Output the (X, Y) coordinate of the center of the cell containing the given text.  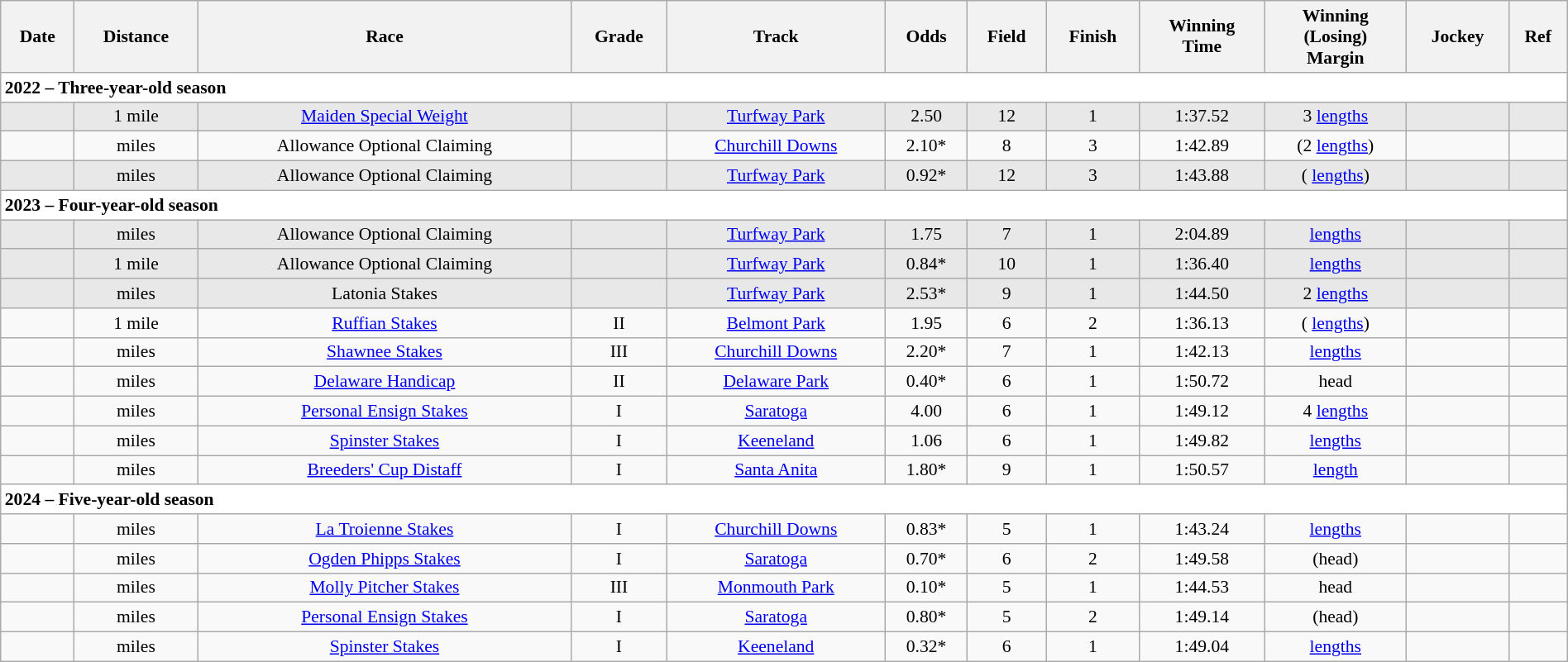
Latonia Stakes (385, 293)
Date (38, 36)
Ruffian Stakes (385, 323)
1:49.58 (1202, 559)
1:36.13 (1202, 323)
Odds (926, 36)
Ogden Phipps Stakes (385, 559)
Maiden Special Weight (385, 117)
La Troienne Stakes (385, 529)
Grade (619, 36)
Track (776, 36)
2.50 (926, 117)
Breeders' Cup Distaff (385, 470)
0.84* (926, 264)
1:43.24 (1202, 529)
3 lengths (1336, 117)
0.10* (926, 588)
WinningTime (1202, 36)
1:42.89 (1202, 146)
1.75 (926, 235)
Shawnee Stakes (385, 352)
(2 lengths) (1336, 146)
2.53* (926, 293)
0.80* (926, 617)
1:50.72 (1202, 382)
0.40* (926, 382)
1.95 (926, 323)
Delaware Handicap (385, 382)
1.80* (926, 470)
2:04.89 (1202, 235)
Field (1007, 36)
1:49.14 (1202, 617)
0.32* (926, 647)
1:44.53 (1202, 588)
2.10* (926, 146)
Monmouth Park (776, 588)
4 lengths (1336, 412)
Molly Pitcher Stakes (385, 588)
1:42.13 (1202, 352)
Delaware Park (776, 382)
Winning(Losing)Margin (1336, 36)
Finish (1093, 36)
1.06 (926, 441)
2.20* (926, 352)
2024 – Five-year-old season (784, 500)
10 (1007, 264)
2022 – Three-year-old season (784, 88)
1:37.52 (1202, 117)
Santa Anita (776, 470)
1:49.82 (1202, 441)
0.92* (926, 176)
4.00 (926, 412)
Belmont Park (776, 323)
Ref (1538, 36)
Distance (136, 36)
0.70* (926, 559)
1:49.12 (1202, 412)
1:49.04 (1202, 647)
1:50.57 (1202, 470)
Jockey (1457, 36)
1:36.40 (1202, 264)
8 (1007, 146)
2023 – Four-year-old season (784, 205)
length (1336, 470)
1:43.88 (1202, 176)
1:44.50 (1202, 293)
0.83* (926, 529)
2 lengths (1336, 293)
Race (385, 36)
